Return [x, y] of the center of cell containing provided text 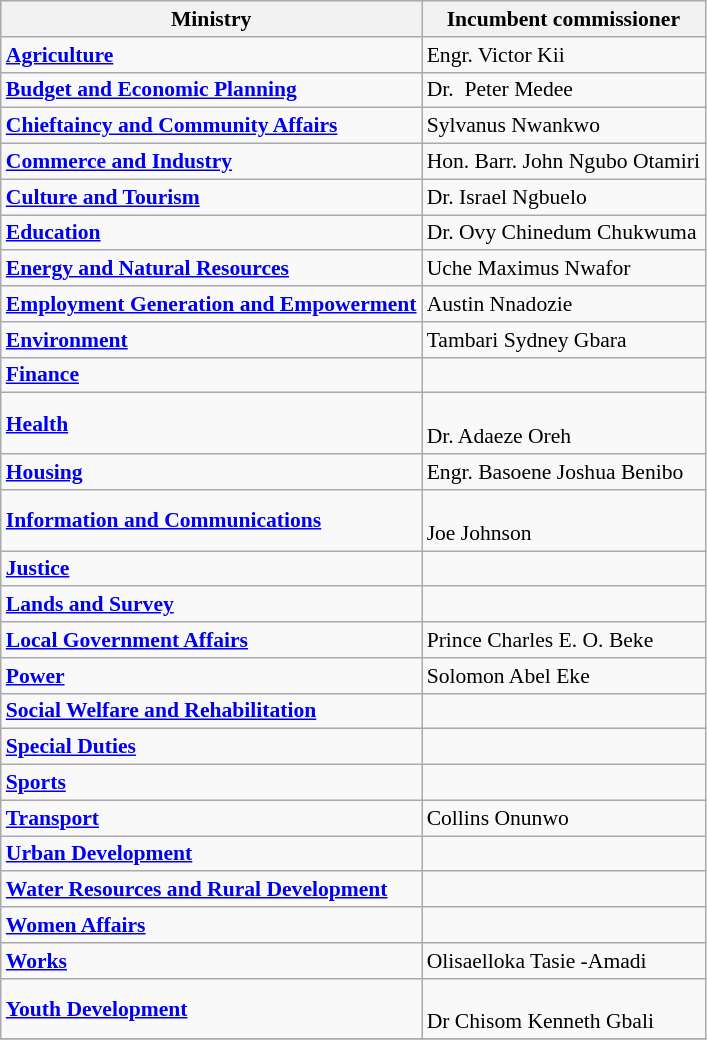
Solomon Abel Eke [564, 676]
Joe Johnson [564, 520]
Women Affairs [212, 925]
Works [212, 961]
Urban Development [212, 854]
Engr. Basoene Joshua Benibo [564, 472]
Power [212, 676]
Dr. Ovy Chinedum Chukwuma [564, 233]
Hon. Barr. John Ngubo Otamiri [564, 162]
Local Government Affairs [212, 640]
Water Resources and Rural Development [212, 890]
Special Duties [212, 747]
Commerce and Industry [212, 162]
Environment [212, 340]
Social Welfare and Rehabilitation [212, 711]
Sylvanus Nwankwo [564, 126]
Collins Onunwo [564, 818]
Finance [212, 375]
Uche Maximus Nwafor [564, 269]
Incumbent commissioner [564, 19]
Dr. Adaeze Oreh [564, 424]
Justice [212, 569]
Tambari Sydney Gbara [564, 340]
Dr. Peter Medee [564, 90]
Health [212, 424]
Employment Generation and Empowerment [212, 304]
Agriculture [212, 55]
Ministry [212, 19]
Youth Development [212, 1008]
Transport [212, 818]
Olisaelloka Tasie -Amadi [564, 961]
Education [212, 233]
Sports [212, 783]
Energy and Natural Resources [212, 269]
Prince Charles E. O. Beke [564, 640]
Budget and Economic Planning [212, 90]
Culture and Tourism [212, 197]
Chieftaincy and Community Affairs [212, 126]
Engr. Victor Kii [564, 55]
Lands and Survey [212, 605]
Housing [212, 472]
Austin Nnadozie [564, 304]
Dr Chisom Kenneth Gbali [564, 1008]
Information and Communications [212, 520]
Dr. Israel Ngbuelo [564, 197]
